Identify which cell holds the provided text, then report its [x, y] central coordinate. 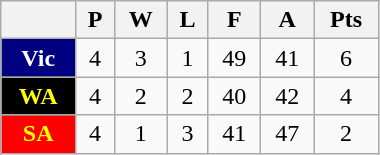
L [188, 20]
P [96, 20]
WA [38, 96]
49 [234, 58]
Pts [346, 20]
Vic [38, 58]
F [234, 20]
42 [288, 96]
6 [346, 58]
W [140, 20]
47 [288, 134]
40 [234, 96]
SA [38, 134]
A [288, 20]
